Determine the [x, y] coordinate at the center of the cell enclosing the given text.  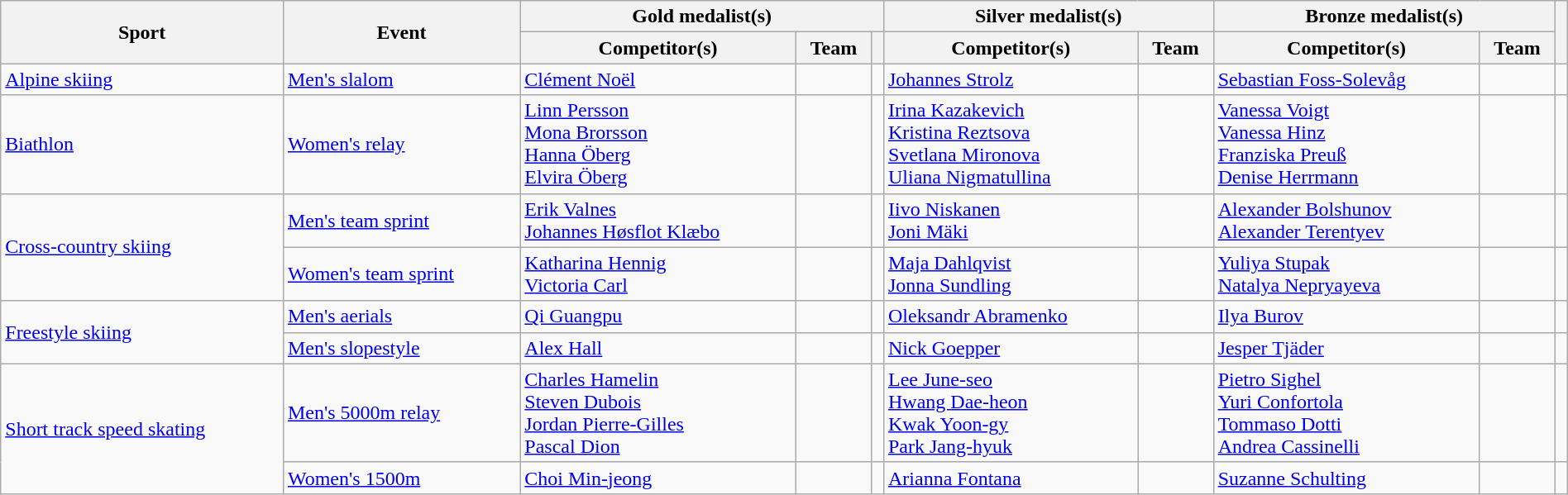
Nick Goepper [1011, 348]
Charles HamelinSteven DuboisJordan Pierre-GillesPascal Dion [658, 413]
Lee June-seoHwang Dae-heonKwak Yoon-gyPark Jang-hyuk [1011, 413]
Women's relay [401, 144]
Freestyle skiing [142, 332]
Choi Min-jeong [658, 478]
Women's team sprint [401, 274]
Men's slopestyle [401, 348]
Event [401, 32]
Alexander BolshunovAlexander Terentyev [1346, 220]
Sebastian Foss-Solevåg [1346, 79]
Clément Noël [658, 79]
Men's team sprint [401, 220]
Qi Guangpu [658, 317]
Pietro SighelYuri ConfortolaTommaso DottiAndrea Cassinelli [1346, 413]
Women's 1500m [401, 478]
Suzanne Schulting [1346, 478]
Jesper Tjäder [1346, 348]
Vanessa VoigtVanessa HinzFranziska PreußDenise Herrmann [1346, 144]
Biathlon [142, 144]
Short track speed skating [142, 428]
Erik ValnesJohannes Høsflot Klæbo [658, 220]
Gold medalist(s) [702, 17]
Maja DahlqvistJonna Sundling [1011, 274]
Cross-country skiing [142, 247]
Men's aerials [401, 317]
Irina KazakevichKristina ReztsovaSvetlana MironovaUliana Nigmatullina [1011, 144]
Men's 5000m relay [401, 413]
Yuliya StupakNatalya Nepryayeva [1346, 274]
Men's slalom [401, 79]
Johannes Strolz [1011, 79]
Oleksandr Abramenko [1011, 317]
Silver medalist(s) [1049, 17]
Iivo NiskanenJoni Mäki [1011, 220]
Katharina HennigVictoria Carl [658, 274]
Bronze medalist(s) [1384, 17]
Sport [142, 32]
Linn PerssonMona BrorssonHanna ÖbergElvira Öberg [658, 144]
Alex Hall [658, 348]
Ilya Burov [1346, 317]
Alpine skiing [142, 79]
Arianna Fontana [1011, 478]
